Locate the cell with the specified text and output its [X, Y] center coordinate. 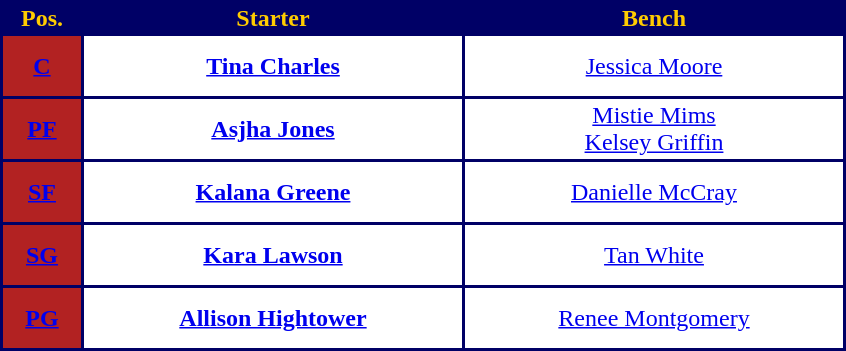
Tina Charles [273, 66]
Kara Lawson [273, 255]
Asjha Jones [273, 129]
Allison Hightower [273, 318]
Mistie MimsKelsey Griffin [654, 129]
Danielle McCray [654, 192]
Kalana Greene [273, 192]
SG [42, 255]
Renee Montgomery [654, 318]
C [42, 66]
Bench [654, 18]
Pos. [42, 18]
Tan White [654, 255]
PF [42, 129]
Jessica Moore [654, 66]
SF [42, 192]
Starter [273, 18]
PG [42, 318]
